Return [X, Y] of the center of cell containing provided text 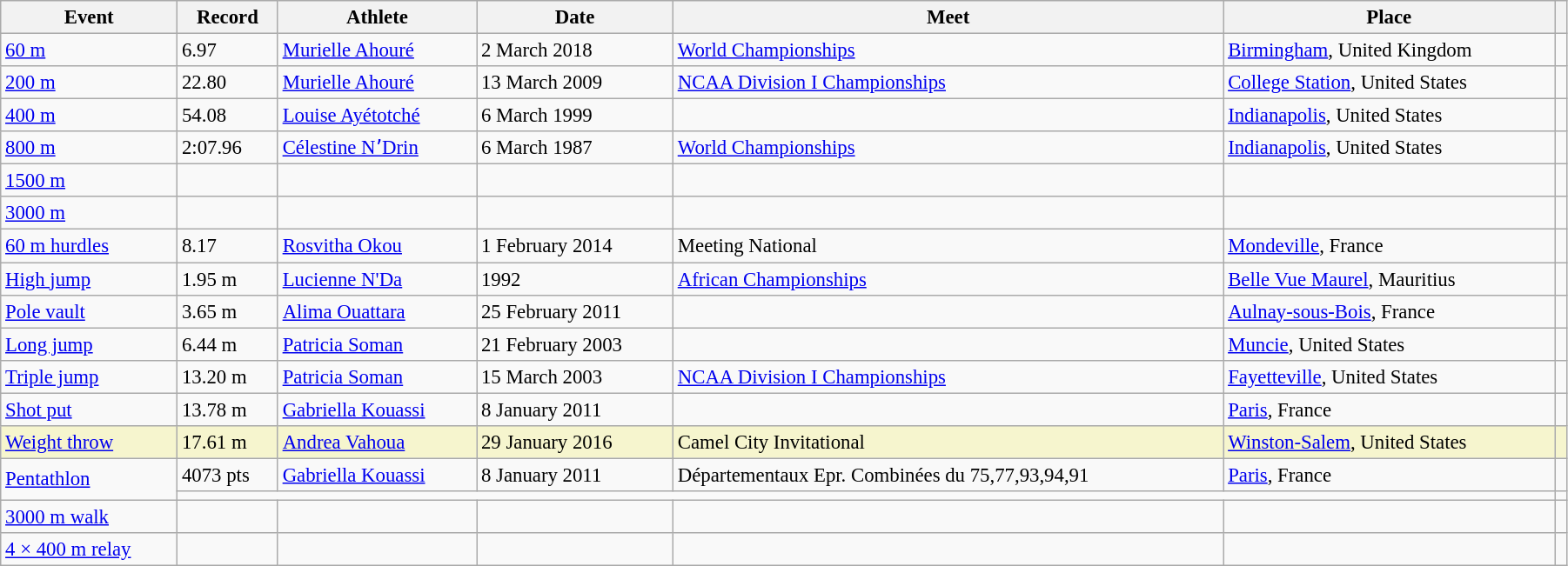
800 m [89, 148]
Birmingham, United Kingdom [1389, 50]
25 February 2011 [575, 311]
54.08 [228, 116]
Long jump [89, 344]
Camel City Invitational [948, 443]
Meeting National [948, 246]
1.95 m [228, 279]
4 × 400 m relay [89, 549]
3.65 m [228, 311]
Place [1389, 17]
Lucienne N'Da [377, 279]
Weight throw [89, 443]
Pentathlon [89, 479]
15 March 2003 [575, 376]
Alima Ouattara [377, 311]
Aulnay-sous-Bois, France [1389, 311]
Andrea Vahoua [377, 443]
Rosvitha Okou [377, 246]
29 January 2016 [575, 443]
African Championships [948, 279]
Louise Ayétotché [377, 116]
4073 pts [228, 475]
6.97 [228, 50]
High jump [89, 279]
Départementaux Epr. Combinées du 75,77,93,94,91 [948, 475]
17.61 m [228, 443]
Date [575, 17]
College Station, United States [1389, 83]
Triple jump [89, 376]
Athlete [377, 17]
Winston-Salem, United States [1389, 443]
200 m [89, 83]
1500 m [89, 181]
400 m [89, 116]
Célestine NʼDrin [377, 148]
Meet [948, 17]
3000 m walk [89, 516]
6 March 1999 [575, 116]
Muncie, United States [1389, 344]
3000 m [89, 213]
Event [89, 17]
Pole vault [89, 311]
6 March 1987 [575, 148]
13.20 m [228, 376]
13 March 2009 [575, 83]
21 February 2003 [575, 344]
1 February 2014 [575, 246]
Mondeville, France [1389, 246]
60 m [89, 50]
Record [228, 17]
8.17 [228, 246]
Fayetteville, United States [1389, 376]
2 March 2018 [575, 50]
13.78 m [228, 410]
22.80 [228, 83]
6.44 m [228, 344]
60 m hurdles [89, 246]
Shot put [89, 410]
1992 [575, 279]
2:07.96 [228, 148]
Belle Vue Maurel, Mauritius [1389, 279]
